For the text-containing cell, return its midpoint in (X, Y) coordinate format. 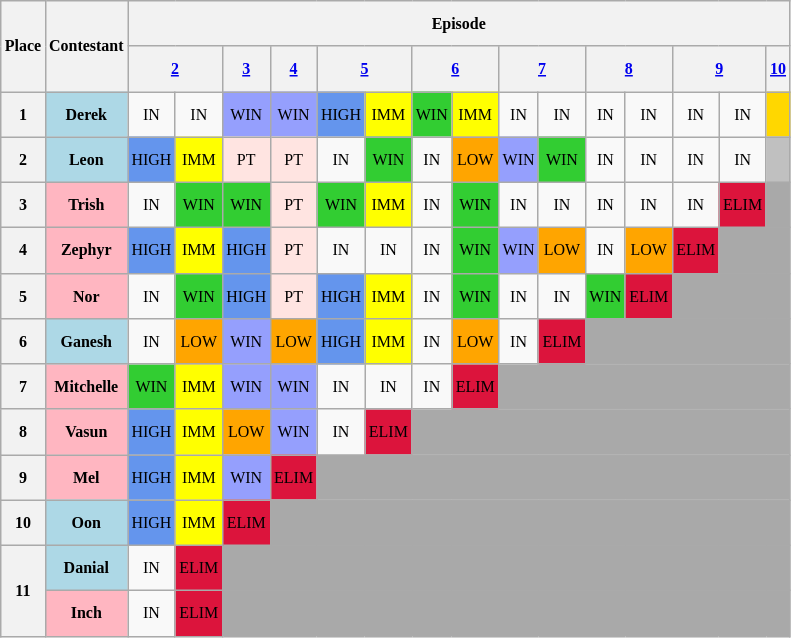
1 (23, 114)
Nor (86, 296)
Contestant (86, 46)
Mel (86, 476)
11 (23, 590)
Episode (459, 22)
Derek (86, 114)
Mitchelle (86, 386)
Leon (86, 160)
Place (23, 46)
Zephyr (86, 250)
Oon (86, 522)
Vasun (86, 432)
Ganesh (86, 340)
Inch (86, 612)
Trish (86, 204)
Danial (86, 568)
